Find where the given text appears and provide that cell's center as [X, Y] coordinate. 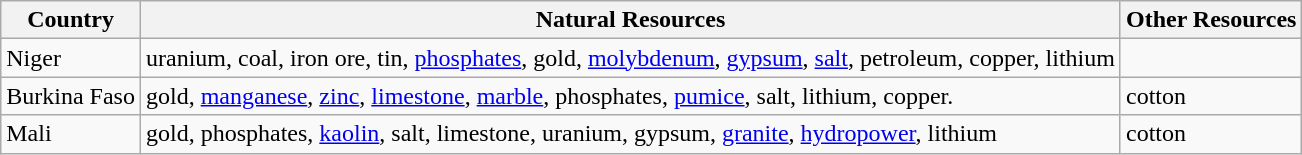
Niger [71, 58]
Mali [71, 134]
Burkina Faso [71, 96]
Country [71, 20]
Natural Resources [630, 20]
gold, phosphates, kaolin, salt, limestone, uranium, gypsum, granite, hydropower, lithium [630, 134]
Other Resources [1210, 20]
uranium, coal, iron ore, tin, phosphates, gold, molybdenum, gypsum, salt, petroleum, copper, lithium [630, 58]
gold, manganese, zinc, limestone, marble, phosphates, pumice, salt, lithium, copper. [630, 96]
